Pinpoint the cell where the given text exists, returning its [x, y] midpoint coordinate. 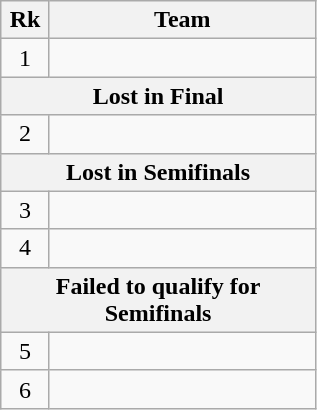
Rk [26, 20]
Failed to qualify for Semifinals [158, 300]
Lost in Final [158, 96]
6 [26, 389]
Lost in Semifinals [158, 172]
4 [26, 248]
5 [26, 351]
1 [26, 58]
2 [26, 134]
Team [182, 20]
3 [26, 210]
